Provide the [x, y] coordinate of the cell's center where the given text is located.  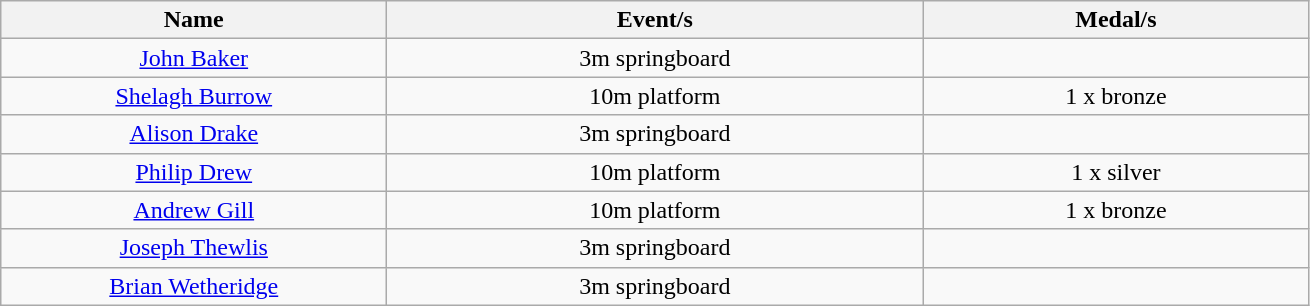
Name [194, 20]
Andrew Gill [194, 210]
1 x silver [1116, 172]
Shelagh Burrow [194, 96]
John Baker [194, 58]
Philip Drew [194, 172]
Brian Wetheridge [194, 286]
Event/s [655, 20]
Alison Drake [194, 134]
Medal/s [1116, 20]
Joseph Thewlis [194, 248]
